Determine the [X, Y] coordinate at the center of the cell enclosing the given text.  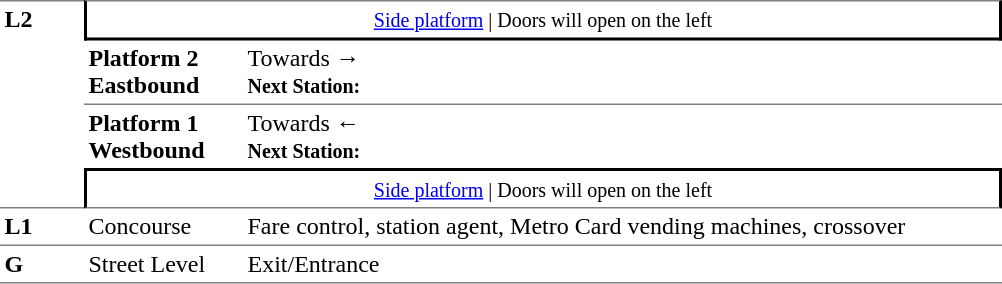
Exit/Entrance [622, 264]
Fare control, station agent, Metro Card vending machines, crossover [622, 226]
Concourse [164, 226]
L1 [42, 226]
Towards ← Next Station: [622, 136]
G [42, 264]
Platform 2Eastbound [164, 72]
Street Level [164, 264]
Towards → Next Station: [622, 72]
Platform 1Westbound [164, 136]
L2 [42, 104]
